For the text-containing cell, return its midpoint in (x, y) coordinate format. 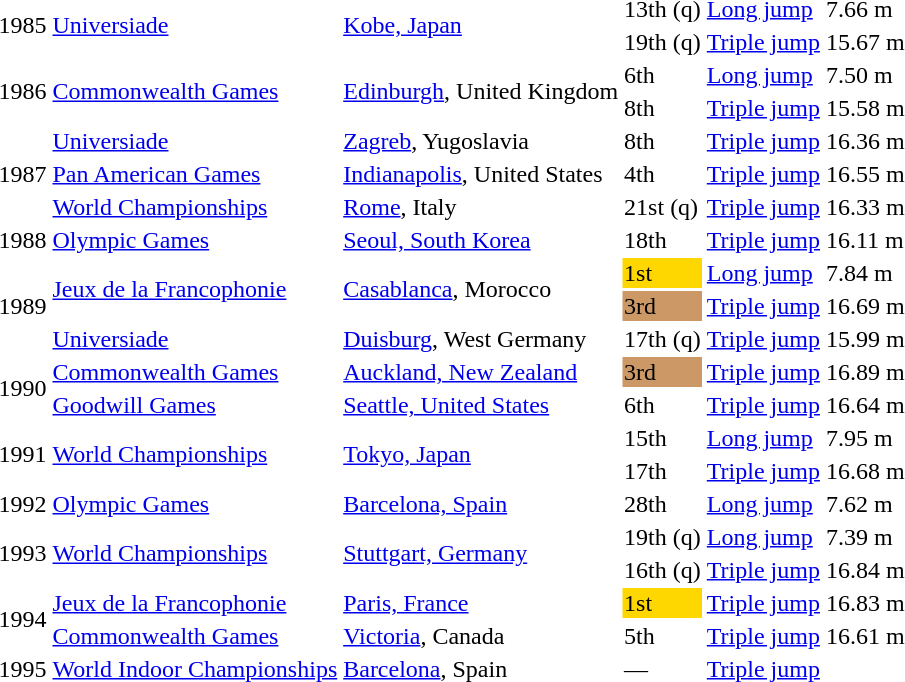
Duisburg, West Germany (481, 339)
15th (663, 438)
21st (q) (663, 207)
Goodwill Games (195, 405)
16th (q) (663, 570)
17th (q) (663, 339)
Tokyo, Japan (481, 454)
Indianapolis, United States (481, 174)
18th (663, 240)
Paris, France (481, 603)
Auckland, New Zealand (481, 372)
17th (663, 471)
4th (663, 174)
Casablanca, Morocco (481, 290)
Seoul, South Korea (481, 240)
Stuttgart, Germany (481, 554)
Pan American Games (195, 174)
Seattle, United States (481, 405)
Victoria, Canada (481, 636)
Rome, Italy (481, 207)
5th (663, 636)
Barcelona, Spain (481, 504)
Zagreb, Yugoslavia (481, 141)
28th (663, 504)
Edinburgh, United Kingdom (481, 92)
